Find where the given text appears and provide that cell's center as [X, Y] coordinate. 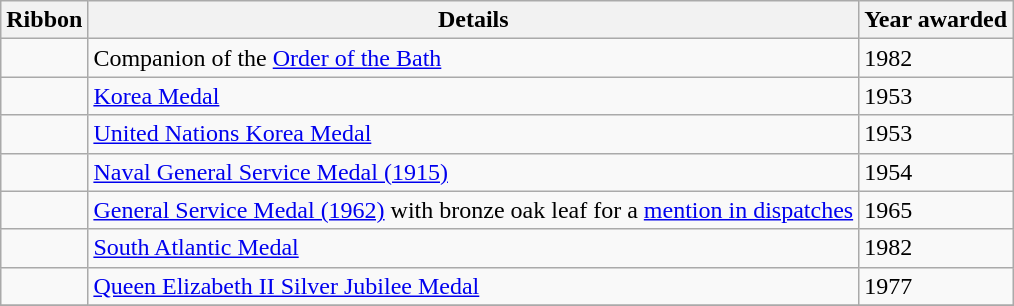
Korea Medal [474, 96]
United Nations Korea Medal [474, 134]
Queen Elizabeth II Silver Jubilee Medal [474, 286]
Details [474, 20]
General Service Medal (1962) with bronze oak leaf for a mention in dispatches [474, 210]
South Atlantic Medal [474, 248]
Year awarded [936, 20]
1977 [936, 286]
1954 [936, 172]
Naval General Service Medal (1915) [474, 172]
Companion of the Order of the Bath [474, 58]
Ribbon [44, 20]
1965 [936, 210]
